Capture the cell that displays the provided text and extract its (X, Y) central coordinate. 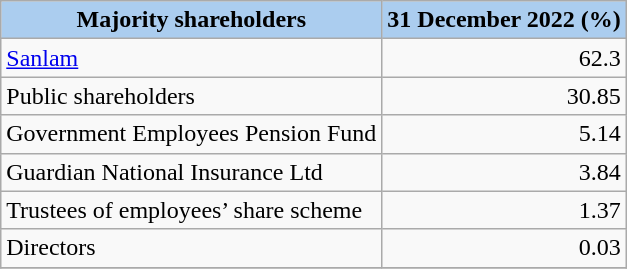
Directors (192, 248)
62.3 (504, 58)
31 December 2022 (%) (504, 20)
Guardian National Insurance Ltd (192, 172)
0.03 (504, 248)
30.85 (504, 96)
Majority shareholders (192, 20)
Public shareholders (192, 96)
1.37 (504, 210)
Sanlam (192, 58)
3.84 (504, 172)
Government Employees Pension Fund (192, 134)
5.14 (504, 134)
Trustees of employees’ share scheme (192, 210)
